From the cell containing the given text, extract its center point as [X, Y] coordinate. 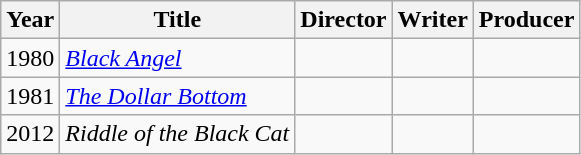
1981 [30, 96]
1980 [30, 58]
Year [30, 20]
Black Angel [178, 58]
Producer [526, 20]
Director [344, 20]
2012 [30, 134]
Title [178, 20]
Riddle of the Black Cat [178, 134]
The Dollar Bottom [178, 96]
Writer [432, 20]
